Pinpoint the cell where the given text exists, returning its [X, Y] midpoint coordinate. 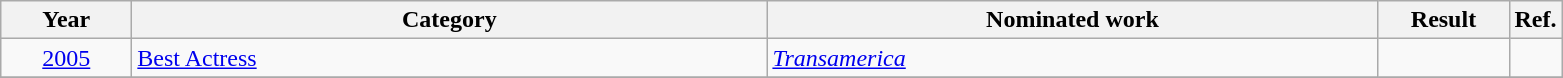
Ref. [1536, 20]
Best Actress [450, 58]
Result [1444, 20]
2005 [66, 58]
Category [450, 20]
Nominated work [1072, 20]
Transamerica [1072, 58]
Year [66, 20]
